Detect which cell encompasses the target text, then output its (x, y) center coordinate. 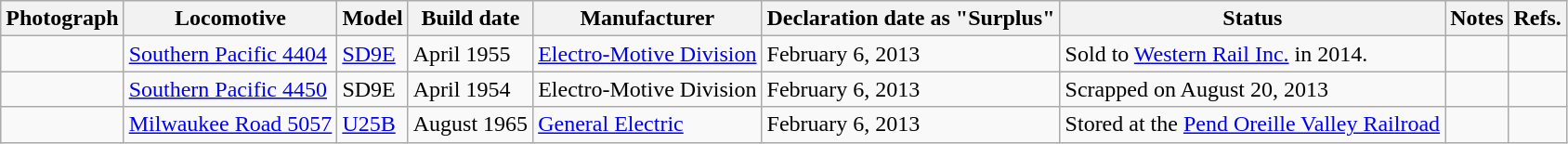
April 1954 (470, 89)
General Electric (647, 124)
Declaration date as "Surplus" (910, 19)
Model (372, 19)
August 1965 (470, 124)
Stored at the Pend Oreille Valley Railroad (1252, 124)
Scrapped on August 20, 2013 (1252, 89)
U25B (372, 124)
Notes (1477, 19)
Locomotive (230, 19)
Southern Pacific 4404 (230, 54)
Southern Pacific 4450 (230, 89)
April 1955 (470, 54)
Sold to Western Rail Inc. in 2014. (1252, 54)
Milwaukee Road 5057 (230, 124)
Build date (470, 19)
Photograph (62, 19)
Status (1252, 19)
Manufacturer (647, 19)
Refs. (1537, 19)
